Return the (x, y) coordinate for the center point of the cell that contains the specified text.  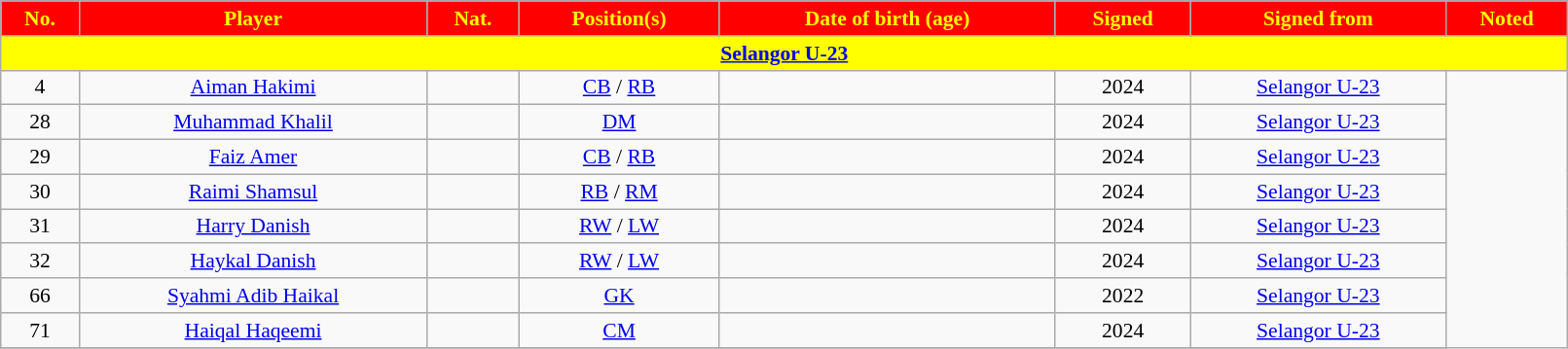
Haiqal Haqeemi (253, 331)
RB / RM (619, 192)
30 (40, 192)
Haykal Danish (253, 262)
Noted (1507, 18)
Harry Danish (253, 227)
29 (40, 157)
66 (40, 296)
Aiman Hakimi (253, 87)
No. (40, 18)
Nat. (473, 18)
Faiz Amer (253, 157)
Signed from (1318, 18)
71 (40, 331)
Position(s) (619, 18)
DM (619, 122)
CM (619, 331)
Player (253, 18)
31 (40, 227)
Raimi Shamsul (253, 192)
4 (40, 87)
Date of birth (age) (888, 18)
Signed (1123, 18)
Muhammad Khalil (253, 122)
2022 (1123, 296)
GK (619, 296)
32 (40, 262)
Syahmi Adib Haikal (253, 296)
28 (40, 122)
